Locate the cell with the specified text and output its [x, y] center coordinate. 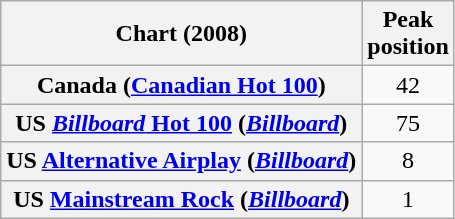
US Billboard Hot 100 (Billboard) [182, 123]
US Alternative Airplay (Billboard) [182, 161]
Peakposition [408, 34]
US Mainstream Rock (Billboard) [182, 199]
1 [408, 199]
75 [408, 123]
42 [408, 85]
8 [408, 161]
Canada (Canadian Hot 100) [182, 85]
Chart (2008) [182, 34]
